Determine the [X, Y] coordinate at the center of the cell enclosing the given text.  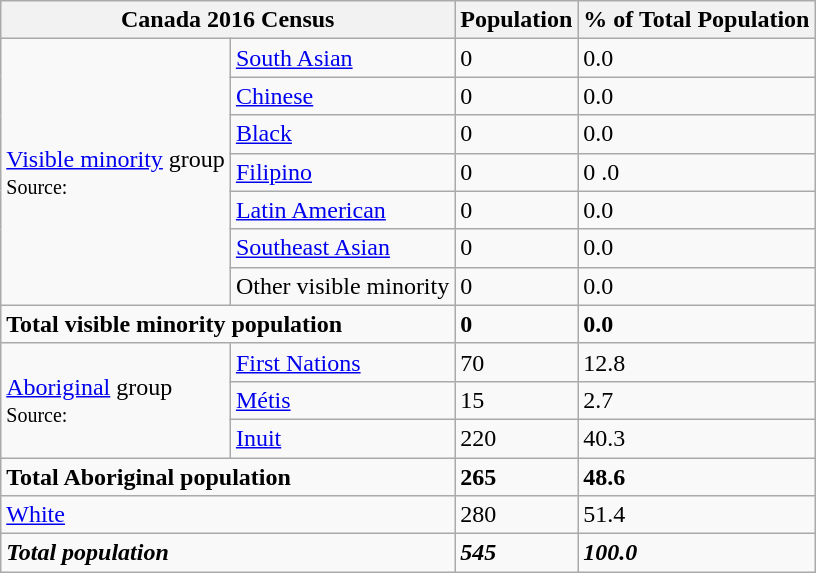
Aboriginal groupSource: [116, 400]
280 [516, 515]
Métis [342, 400]
First Nations [342, 362]
51.4 [696, 515]
Canada 2016 Census [228, 20]
2.7 [696, 400]
40.3 [696, 438]
Total visible minority population [228, 324]
Population [516, 20]
Chinese [342, 96]
48.6 [696, 477]
Total Aboriginal population [228, 477]
70 [516, 362]
0 .0 [696, 172]
Total population [228, 553]
545 [516, 553]
265 [516, 477]
Inuit [342, 438]
12.8 [696, 362]
100.0 [696, 553]
Black [342, 134]
Visible minority groupSource: [116, 172]
Filipino [342, 172]
Southeast Asian [342, 248]
15 [516, 400]
Other visible minority [342, 286]
% of Total Population [696, 20]
White [228, 515]
South Asian [342, 58]
Latin American [342, 210]
220 [516, 438]
